Find where the given text appears and provide that cell's center as (X, Y) coordinate. 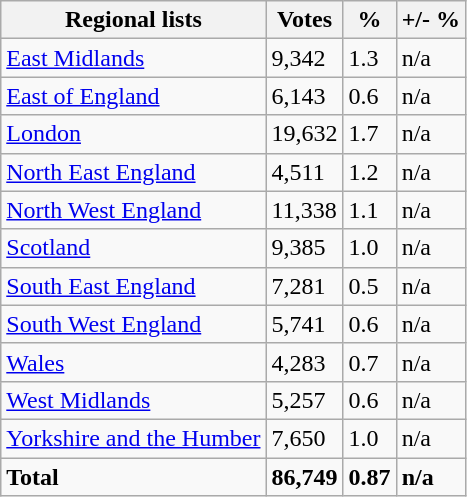
5,741 (304, 324)
0.7 (370, 362)
Wales (134, 362)
East of England (134, 96)
7,650 (304, 438)
7,281 (304, 286)
9,385 (304, 248)
1.1 (370, 210)
North West England (134, 210)
London (134, 134)
5,257 (304, 400)
Scotland (134, 248)
1.3 (370, 58)
11,338 (304, 210)
6,143 (304, 96)
Votes (304, 20)
1.2 (370, 172)
19,632 (304, 134)
4,283 (304, 362)
North East England (134, 172)
86,749 (304, 477)
% (370, 20)
9,342 (304, 58)
0.87 (370, 477)
0.5 (370, 286)
East Midlands (134, 58)
1.7 (370, 134)
West Midlands (134, 400)
South West England (134, 324)
South East England (134, 286)
4,511 (304, 172)
Regional lists (134, 20)
Total (134, 477)
Yorkshire and the Humber (134, 438)
+/- % (430, 20)
